Search for the cell housing the specified text and yield its (X, Y) center coordinate. 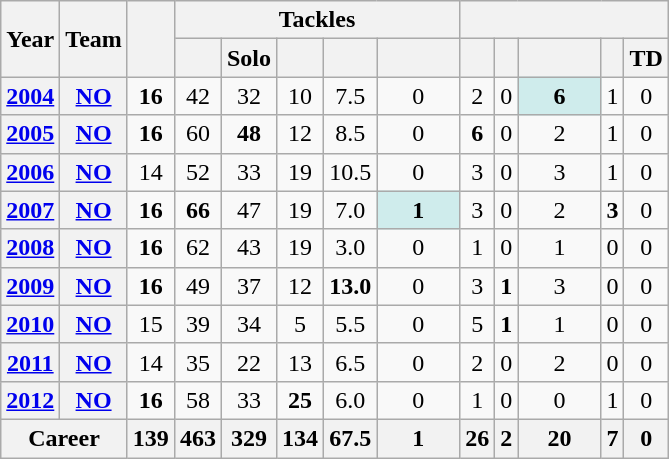
463 (198, 438)
58 (198, 400)
25 (300, 400)
43 (248, 248)
15 (150, 324)
48 (248, 134)
2006 (30, 172)
6.5 (350, 362)
22 (248, 362)
Solo (248, 58)
Year (30, 39)
2005 (30, 134)
7.5 (350, 96)
52 (198, 172)
Tackles (316, 20)
67.5 (350, 438)
6.0 (350, 400)
5.5 (350, 324)
13 (300, 362)
32 (248, 96)
20 (560, 438)
47 (248, 210)
39 (198, 324)
TD (646, 58)
2009 (30, 286)
13.0 (350, 286)
2010 (30, 324)
49 (198, 286)
34 (248, 324)
2008 (30, 248)
60 (198, 134)
10 (300, 96)
139 (150, 438)
42 (198, 96)
37 (248, 286)
66 (198, 210)
26 (478, 438)
Team (94, 39)
329 (248, 438)
7.0 (350, 210)
7 (612, 438)
35 (198, 362)
10.5 (350, 172)
3.0 (350, 248)
2007 (30, 210)
Career (64, 438)
134 (300, 438)
2012 (30, 400)
2011 (30, 362)
62 (198, 248)
2004 (30, 96)
8.5 (350, 134)
